Scan for the cell matching the given text and deliver its (x, y) coordinate at center. 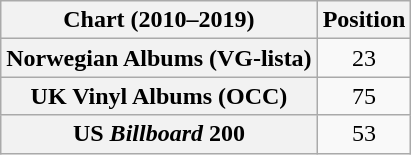
US Billboard 200 (159, 134)
UK Vinyl Albums (OCC) (159, 96)
Norwegian Albums (VG-lista) (159, 58)
75 (364, 96)
Position (364, 20)
23 (364, 58)
53 (364, 134)
Chart (2010–2019) (159, 20)
